Output the (X, Y) coordinate of the center of the cell containing the given text.  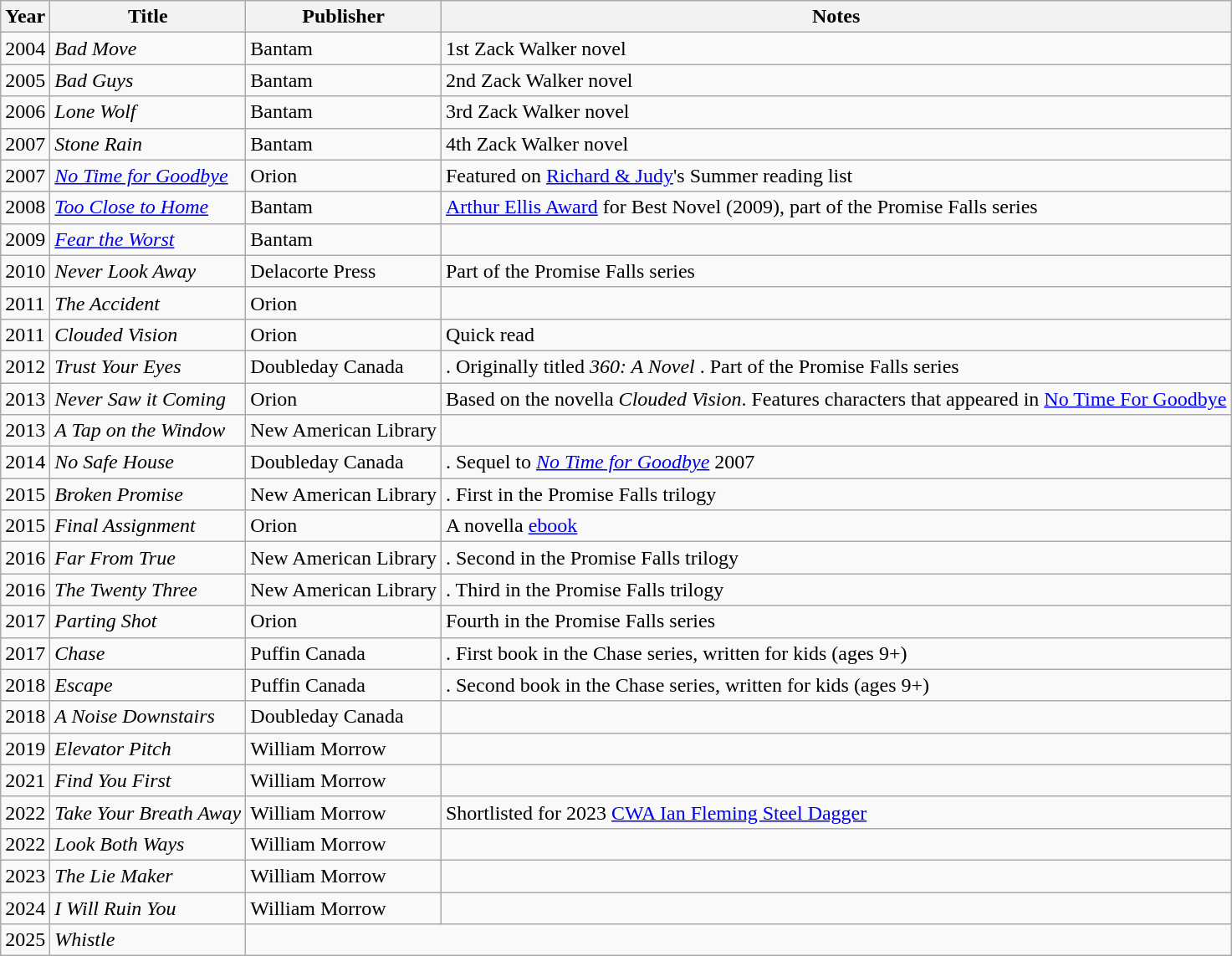
4th Zack Walker novel (836, 144)
Part of the Promise Falls series (836, 271)
. Originally titled 360: A Novel . Part of the Promise Falls series (836, 366)
Lone Wolf (148, 112)
Never Saw it Coming (148, 399)
Year (25, 17)
2019 (25, 749)
Delacorte Press (344, 271)
Stone Rain (148, 144)
. Second in the Promise Falls trilogy (836, 558)
Escape (148, 685)
Take Your Breath Away (148, 812)
Chase (148, 653)
. Sequel to No Time for Goodbye 2007 (836, 463)
Arthur Ellis Award for Best Novel (2009), part of the Promise Falls series (836, 207)
2023 (25, 876)
2010 (25, 271)
Trust Your Eyes (148, 366)
Title (148, 17)
2005 (25, 80)
Never Look Away (148, 271)
Parting Shot (148, 621)
Publisher (344, 17)
A Noise Downstairs (148, 717)
Elevator Pitch (148, 749)
2021 (25, 780)
. First in the Promise Falls trilogy (836, 494)
A Tap on the Window (148, 431)
Based on the novella Clouded Vision. Features characters that appeared in No Time For Goodbye (836, 399)
Whistle (148, 940)
Far From True (148, 558)
2008 (25, 207)
. Third in the Promise Falls trilogy (836, 590)
1st Zack Walker novel (836, 49)
Notes (836, 17)
The Accident (148, 303)
Too Close to Home (148, 207)
Look Both Ways (148, 844)
Final Assignment (148, 526)
2nd Zack Walker novel (836, 80)
2009 (25, 239)
2012 (25, 366)
The Twenty Three (148, 590)
A novella ebook (836, 526)
Clouded Vision (148, 335)
Featured on Richard & Judy's Summer reading list (836, 176)
Fear the Worst (148, 239)
2014 (25, 463)
No Safe House (148, 463)
3rd Zack Walker novel (836, 112)
Shortlisted for 2023 CWA Ian Fleming Steel Dagger (836, 812)
. Second book in the Chase series, written for kids (ages 9+) (836, 685)
2025 (25, 940)
Broken Promise (148, 494)
2006 (25, 112)
No Time for Goodbye (148, 176)
2024 (25, 907)
. First book in the Chase series, written for kids (ages 9+) (836, 653)
Find You First (148, 780)
Quick read (836, 335)
Bad Move (148, 49)
I Will Ruin You (148, 907)
2004 (25, 49)
The Lie Maker (148, 876)
Fourth in the Promise Falls series (836, 621)
Bad Guys (148, 80)
